Find where the given text appears and provide that cell's center as [x, y] coordinate. 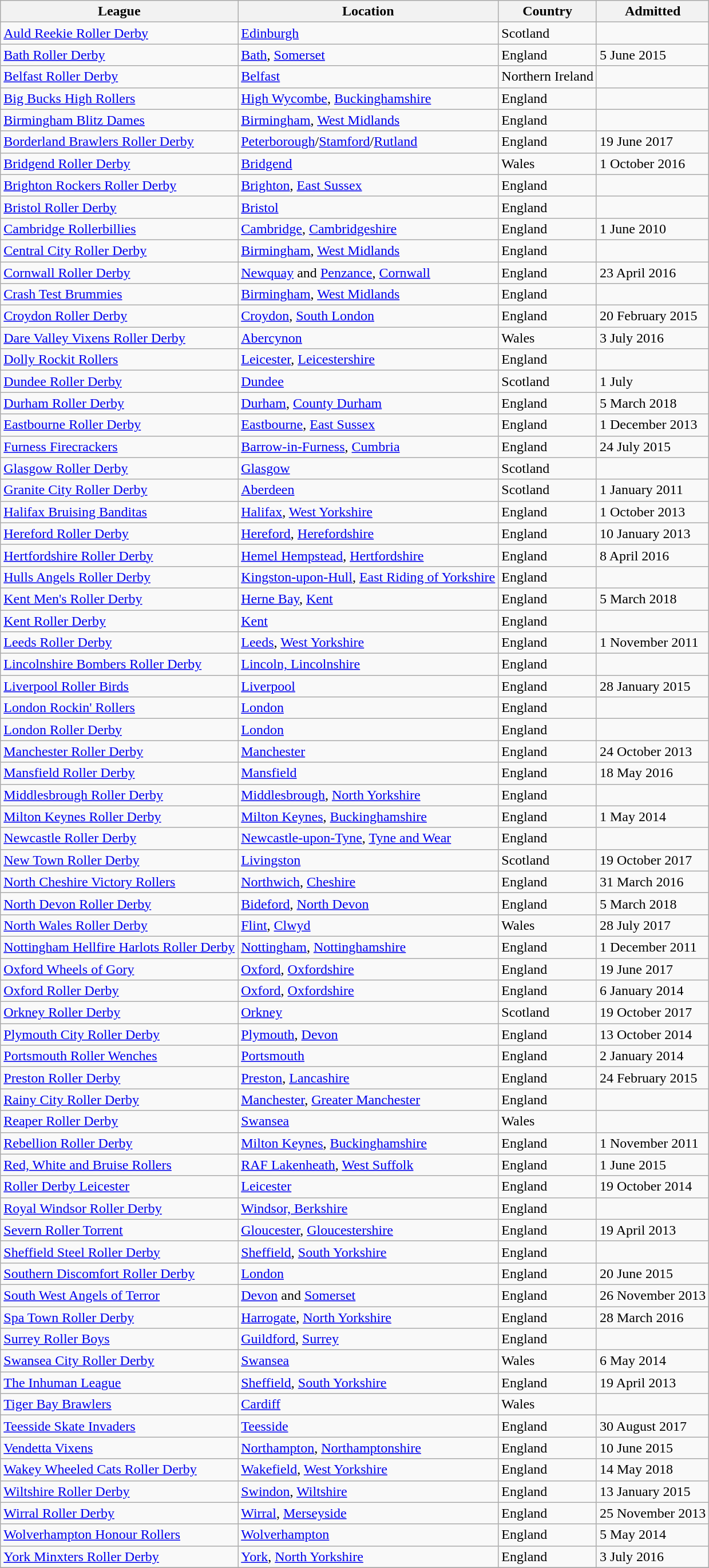
Northampton, Northamptonshire [369, 1448]
1 December 2013 [652, 425]
Edinburgh [369, 33]
1 June 2015 [652, 1165]
Swansea City Roller Derby [119, 1361]
Leicester [369, 1187]
26 November 2013 [652, 1295]
Guildford, Surrey [369, 1339]
North Cheshire Victory Rollers [119, 882]
Mansfield Roller Derby [119, 773]
League [119, 11]
1 May 2014 [652, 817]
Wirral Roller Derby [119, 1513]
20 February 2015 [652, 316]
Swindon, Wiltshire [369, 1491]
North Devon Roller Derby [119, 904]
25 November 2013 [652, 1513]
8 April 2016 [652, 555]
York, North Yorkshire [369, 1557]
Abercynon [369, 338]
North Wales Roller Derby [119, 925]
Lincoln, Lincolnshire [369, 664]
Halifax, West Yorkshire [369, 512]
Devon and Somerset [369, 1295]
Wolverhampton [369, 1535]
30 August 2017 [652, 1426]
Hemel Hempstead, Hertfordshire [369, 555]
Lincolnshire Bombers Roller Derby [119, 664]
Hertfordshire Roller Derby [119, 555]
Manchester [369, 751]
1 October 2013 [652, 512]
Granite City Roller Derby [119, 490]
Glasgow Roller Derby [119, 468]
RAF Lakenheath, West Suffolk [369, 1165]
20 June 2015 [652, 1273]
Plymouth City Roller Derby [119, 1034]
Eastbourne Roller Derby [119, 425]
Belfast Roller Derby [119, 77]
Newcastle-upon-Tyne, Tyne and Wear [369, 838]
Croydon Roller Derby [119, 316]
24 July 2015 [652, 447]
1 July [652, 381]
Bideford, North Devon [369, 904]
Brighton, East Sussex [369, 185]
Durham Roller Derby [119, 403]
Nottingham, Nottinghamshire [369, 947]
Windsor, Berkshire [369, 1208]
Cambridge Rollerbillies [119, 229]
Liverpool Roller Birds [119, 686]
Flint, Clwyd [369, 925]
Orkney Roller Derby [119, 1013]
Bridgend [369, 164]
Brighton Rockers Roller Derby [119, 185]
Hulls Angels Roller Derby [119, 577]
5 May 2014 [652, 1535]
Preston Roller Derby [119, 1078]
28 March 2016 [652, 1317]
Sheffield Steel Roller Derby [119, 1252]
13 January 2015 [652, 1491]
5 June 2015 [652, 55]
Halifax Bruising Banditas [119, 512]
Central City Roller Derby [119, 250]
New Town Roller Derby [119, 860]
Bridgend Roller Derby [119, 164]
Auld Reekie Roller Derby [119, 33]
Tiger Bay Brawlers [119, 1404]
Nottingham Hellfire Harlots Roller Derby [119, 947]
Livingston [369, 860]
Dundee Roller Derby [119, 381]
Bath Roller Derby [119, 55]
Manchester Roller Derby [119, 751]
Rainy City Roller Derby [119, 1100]
1 June 2010 [652, 229]
28 January 2015 [652, 686]
Crash Test Brummies [119, 295]
London Rockin' Rollers [119, 708]
Leeds Roller Derby [119, 643]
Wirral, Merseyside [369, 1513]
Bath, Somerset [369, 55]
Admitted [652, 11]
24 October 2013 [652, 751]
1 January 2011 [652, 490]
South West Angels of Terror [119, 1295]
The Inhuman League [119, 1383]
Plymouth, Devon [369, 1034]
6 May 2014 [652, 1361]
Mansfield [369, 773]
Roller Derby Leicester [119, 1187]
Spa Town Roller Derby [119, 1317]
Red, White and Bruise Rollers [119, 1165]
Teesside Skate Invaders [119, 1426]
Manchester, Greater Manchester [369, 1100]
Croydon, South London [369, 316]
Wiltshire Roller Derby [119, 1491]
Kent Roller Derby [119, 620]
Barrow-in-Furness, Cumbria [369, 447]
Vendetta Vixens [119, 1448]
Kingston-upon-Hull, East Riding of Yorkshire [369, 577]
Middlesbrough Roller Derby [119, 795]
Gloucester, Gloucestershire [369, 1230]
Bristol Roller Derby [119, 207]
Dolly Rockit Rollers [119, 360]
Hereford Roller Derby [119, 534]
Dare Valley Vixens Roller Derby [119, 338]
Harrogate, North Yorkshire [369, 1317]
10 January 2013 [652, 534]
Orkney [369, 1013]
Location [369, 11]
London Roller Derby [119, 730]
Durham, County Durham [369, 403]
Peterborough/Stamford/Rutland [369, 142]
Wakey Wheeled Cats Roller Derby [119, 1470]
18 May 2016 [652, 773]
Surrey Roller Boys [119, 1339]
Wolverhampton Honour Rollers [119, 1535]
Reaper Roller Derby [119, 1121]
Furness Firecrackers [119, 447]
6 January 2014 [652, 991]
High Wycombe, Buckinghamshire [369, 98]
Leeds, West Yorkshire [369, 643]
Liverpool [369, 686]
19 October 2014 [652, 1187]
1 October 2016 [652, 164]
Middlesbrough, North Yorkshire [369, 795]
Oxford Roller Derby [119, 991]
Borderland Brawlers Roller Derby [119, 142]
Rebellion Roller Derby [119, 1143]
1 December 2011 [652, 947]
Portsmouth [369, 1056]
Birmingham Blitz Dames [119, 120]
Aberdeen [369, 490]
Country [548, 11]
23 April 2016 [652, 273]
Bristol [369, 207]
31 March 2016 [652, 882]
Northern Ireland [548, 77]
Oxford Wheels of Gory [119, 969]
2 January 2014 [652, 1056]
14 May 2018 [652, 1470]
24 February 2015 [652, 1078]
Newquay and Penzance, Cornwall [369, 273]
Cornwall Roller Derby [119, 273]
Hereford, Herefordshire [369, 534]
Kent [369, 620]
Big Bucks High Rollers [119, 98]
28 July 2017 [652, 925]
Leicester, Leicestershire [369, 360]
Royal Windsor Roller Derby [119, 1208]
York Minxters Roller Derby [119, 1557]
Milton Keynes Roller Derby [119, 817]
Southern Discomfort Roller Derby [119, 1273]
Portsmouth Roller Wenches [119, 1056]
Eastbourne, East Sussex [369, 425]
Cambridge, Cambridgeshire [369, 229]
Newcastle Roller Derby [119, 838]
Wakefield, West Yorkshire [369, 1470]
Northwich, Cheshire [369, 882]
Cardiff [369, 1404]
Kent Men's Roller Derby [119, 599]
Dundee [369, 381]
Preston, Lancashire [369, 1078]
Severn Roller Torrent [119, 1230]
Belfast [369, 77]
Teesside [369, 1426]
13 October 2014 [652, 1034]
Glasgow [369, 468]
10 June 2015 [652, 1448]
Herne Bay, Kent [369, 599]
